Return (x, y) of the center of cell containing provided text 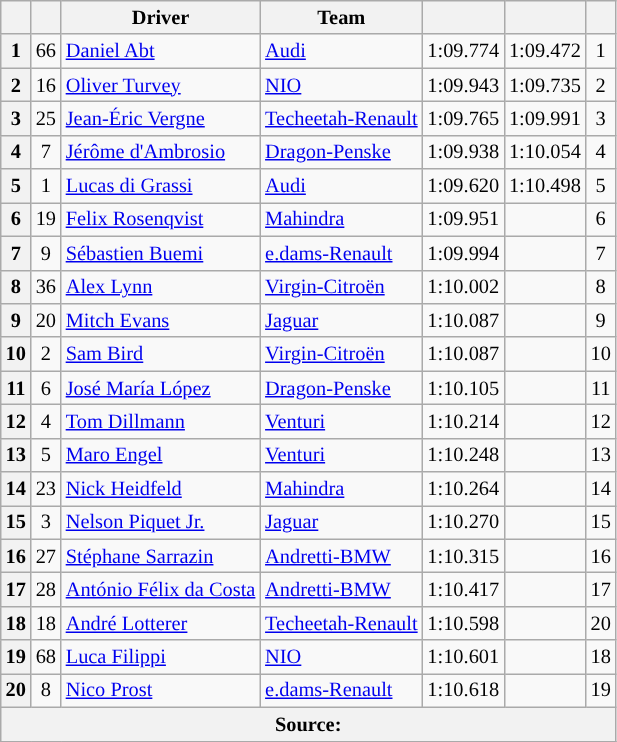
Lucas di Grassi (160, 186)
Driver (160, 17)
1:10.002 (463, 287)
25 (46, 118)
66 (46, 51)
André Lotterer (160, 623)
1:09.472 (545, 51)
Sébastien Buemi (160, 253)
Tom Dillmann (160, 421)
Maro Engel (160, 455)
1:10.264 (463, 489)
1:09.991 (545, 118)
1:10.105 (463, 388)
36 (46, 287)
1:10.417 (463, 589)
Jean-Éric Vergne (160, 118)
28 (46, 589)
António Félix da Costa (160, 589)
1:10.214 (463, 421)
1:09.774 (463, 51)
Mitch Evans (160, 320)
23 (46, 489)
Sam Bird (160, 354)
Jérôme d'Ambrosio (160, 152)
Nelson Piquet Jr. (160, 522)
Luca Filippi (160, 657)
Felix Rosenqvist (160, 219)
1:09.951 (463, 219)
José María López (160, 388)
Stéphane Sarrazin (160, 556)
1:10.498 (545, 186)
68 (46, 657)
1:10.598 (463, 623)
1:10.315 (463, 556)
1:10.270 (463, 522)
Daniel Abt (160, 51)
27 (46, 556)
Source: (308, 724)
Team (341, 17)
1:10.054 (545, 152)
1:09.938 (463, 152)
1:09.994 (463, 253)
1:10.248 (463, 455)
Oliver Turvey (160, 85)
1:10.618 (463, 690)
Alex Lynn (160, 287)
1:09.735 (545, 85)
Nico Prost (160, 690)
1:09.765 (463, 118)
1:10.601 (463, 657)
Nick Heidfeld (160, 489)
1:09.620 (463, 186)
1:09.943 (463, 85)
